Output the (X, Y) coordinate of the center of the cell containing the given text.  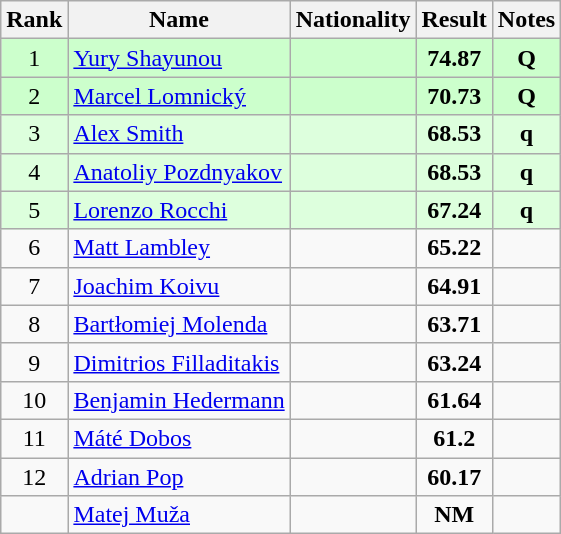
64.91 (454, 286)
9 (34, 362)
Joachim Koivu (179, 286)
Lorenzo Rocchi (179, 210)
2 (34, 96)
Matej Muža (179, 515)
63.24 (454, 362)
74.87 (454, 58)
NM (454, 515)
61.2 (454, 438)
Nationality (353, 20)
63.71 (454, 324)
Dimitrios Filladitakis (179, 362)
Anatoliy Pozdnyakov (179, 172)
Máté Dobos (179, 438)
3 (34, 134)
Notes (526, 20)
Adrian Pop (179, 477)
12 (34, 477)
61.64 (454, 400)
60.17 (454, 477)
6 (34, 248)
Result (454, 20)
65.22 (454, 248)
1 (34, 58)
67.24 (454, 210)
70.73 (454, 96)
Benjamin Hedermann (179, 400)
11 (34, 438)
4 (34, 172)
Alex Smith (179, 134)
Matt Lambley (179, 248)
10 (34, 400)
7 (34, 286)
Yury Shayunou (179, 58)
Name (179, 20)
Marcel Lomnický (179, 96)
Rank (34, 20)
8 (34, 324)
5 (34, 210)
Bartłomiej Molenda (179, 324)
